Capture the cell that displays the provided text and extract its [X, Y] central coordinate. 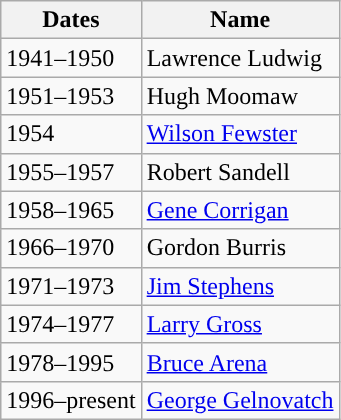
Bruce Arena [240, 362]
1951–1953 [71, 96]
Jim Stephens [240, 286]
George Gelnovatch [240, 400]
1966–1970 [71, 248]
Wilson Fewster [240, 134]
Gene Corrigan [240, 210]
1996–present [71, 400]
Name [240, 20]
Gordon Burris [240, 248]
1974–1977 [71, 324]
1955–1957 [71, 172]
Hugh Moomaw [240, 96]
Dates [71, 20]
Lawrence Ludwig [240, 58]
Larry Gross [240, 324]
1941–1950 [71, 58]
1954 [71, 134]
1958–1965 [71, 210]
Robert Sandell [240, 172]
1978–1995 [71, 362]
1971–1973 [71, 286]
